Detect which cell encompasses the target text, then output its (X, Y) center coordinate. 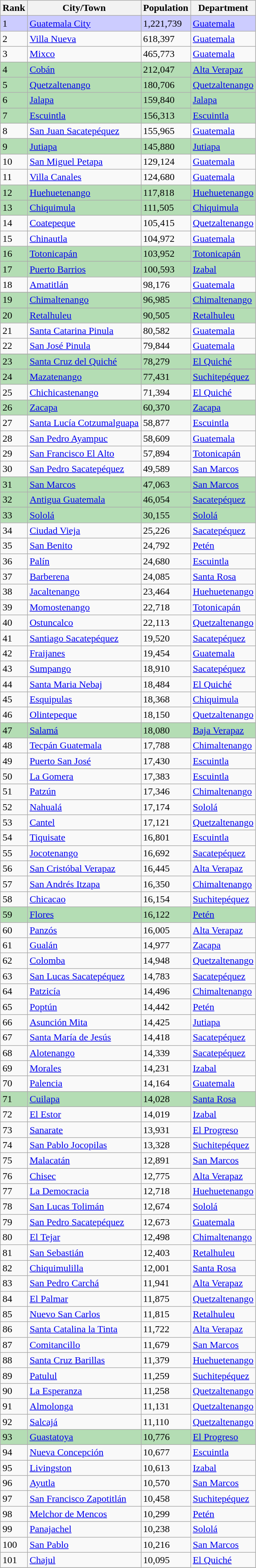
23 (14, 361)
Ostuncalco (84, 623)
11,941 (166, 1283)
117,818 (166, 193)
84 (14, 1299)
87 (14, 1345)
Department (223, 8)
12,001 (166, 1268)
30 (14, 469)
69 (14, 1068)
49,589 (166, 469)
La Democracia (84, 1191)
18 (14, 285)
24,792 (166, 546)
16,122 (166, 914)
7 (14, 115)
14,019 (166, 1114)
14,231 (166, 1068)
Salamá (84, 730)
Amatitlán (84, 285)
79 (14, 1222)
10,677 (166, 1453)
City/Town (84, 8)
33 (14, 515)
Mazatenango (84, 377)
San Miguel Petapa (84, 161)
14,948 (166, 961)
Cantel (84, 822)
124,680 (166, 177)
Villa Canales (84, 177)
Morales (84, 1068)
11,875 (166, 1299)
4 (14, 69)
Almolonga (84, 1406)
77,431 (166, 377)
18,484 (166, 684)
Palencia (84, 1084)
Rank (14, 8)
57 (14, 884)
101 (14, 1560)
Tiquisate (84, 838)
105,415 (166, 223)
71,394 (166, 392)
11,259 (166, 1375)
14,442 (166, 1007)
70 (14, 1084)
17,174 (166, 807)
46,054 (166, 500)
Malacatán (84, 1160)
20 (14, 315)
10,095 (166, 1560)
Nueva Concepción (84, 1453)
3 (14, 54)
62 (14, 961)
96 (14, 1483)
66 (14, 1022)
14,977 (166, 945)
San Pedro Ayampuc (84, 438)
Gualán (84, 945)
19 (14, 300)
16,154 (166, 899)
91 (14, 1406)
16,005 (166, 930)
94 (14, 1453)
12,674 (166, 1207)
40 (14, 623)
38 (14, 592)
15 (14, 239)
Esquipulas (84, 700)
129,124 (166, 161)
22,113 (166, 623)
83 (14, 1283)
12,403 (166, 1253)
Antigua Guatemala (84, 500)
Poptún (84, 1007)
Alotenango (84, 1053)
Guatemala City (84, 23)
Cuilapa (84, 1099)
11,258 (166, 1391)
12 (14, 193)
212,047 (166, 69)
14,418 (166, 1038)
Mixco (84, 54)
44 (14, 684)
80 (14, 1237)
60,370 (166, 407)
2 (14, 39)
14,496 (166, 992)
30,155 (166, 515)
6 (14, 100)
11,379 (166, 1360)
57,894 (166, 454)
36 (14, 561)
10 (14, 161)
27 (14, 423)
13,931 (166, 1130)
82 (14, 1268)
5 (14, 85)
46 (14, 715)
19,454 (166, 653)
San Francisco El Alto (84, 454)
98,176 (166, 285)
31 (14, 484)
80,582 (166, 331)
12,718 (166, 1191)
Patulul (84, 1375)
42 (14, 653)
Puerto San José (84, 761)
San Cristóbal Verapaz (84, 868)
1,221,739 (166, 23)
11,131 (166, 1406)
Santa Lucía Cotzumalguapa (84, 423)
Villa Nueva (84, 39)
Momostenango (84, 607)
35 (14, 546)
47,063 (166, 484)
11 (14, 177)
Nuevo San Carlos (84, 1314)
10,776 (166, 1437)
Coatepeque (84, 223)
96,985 (166, 300)
Flores (84, 914)
17,788 (166, 746)
90 (14, 1391)
16,350 (166, 884)
14,164 (166, 1084)
43 (14, 669)
99 (14, 1529)
22 (14, 346)
72 (14, 1114)
74 (14, 1145)
59 (14, 914)
54 (14, 838)
Barberena (84, 576)
1 (14, 23)
Colomba (84, 961)
49 (14, 761)
25 (14, 392)
Sanarate (84, 1130)
10,613 (166, 1468)
111,505 (166, 208)
29 (14, 454)
67 (14, 1038)
Panajachel (84, 1529)
60 (14, 930)
18,080 (166, 730)
Ayutla (84, 1483)
12,775 (166, 1176)
17,383 (166, 776)
Jocotenango (84, 853)
Panzós (84, 930)
San Andrés Itzapa (84, 884)
Ciudad Vieja (84, 530)
53 (14, 822)
18,910 (166, 669)
34 (14, 530)
78 (14, 1207)
12,498 (166, 1237)
El Estor (84, 1114)
Comitancillo (84, 1345)
Nahualá (84, 807)
Livingston (84, 1468)
18,368 (166, 700)
618,397 (166, 39)
58,877 (166, 423)
Santa María de Jesús (84, 1038)
61 (14, 945)
Chicacao (84, 899)
San Pablo Jocopilas (84, 1145)
El Tejar (84, 1237)
47 (14, 730)
Baja Verapaz (223, 730)
37 (14, 576)
San Lucas Tolimán (84, 1207)
Tecpán Guatemala (84, 746)
Patzún (84, 792)
10,458 (166, 1499)
180,706 (166, 85)
89 (14, 1375)
17 (14, 269)
41 (14, 638)
77 (14, 1191)
14,339 (166, 1053)
Asunción Mita (84, 1022)
51 (14, 792)
56 (14, 868)
159,840 (166, 100)
24,680 (166, 561)
52 (14, 807)
12,673 (166, 1222)
12,891 (166, 1160)
145,880 (166, 146)
73 (14, 1130)
Santa Cruz del Quiché (84, 361)
Olintepeque (84, 715)
76 (14, 1176)
Palín (84, 561)
24,085 (166, 576)
104,972 (166, 239)
Guastatoya (84, 1437)
10,299 (166, 1514)
95 (14, 1468)
71 (14, 1099)
Santiago Sacatepéquez (84, 638)
Chinautla (84, 239)
14,783 (166, 976)
10,238 (166, 1529)
28 (14, 438)
68 (14, 1053)
14,425 (166, 1022)
97 (14, 1499)
13 (14, 208)
16 (14, 254)
21 (14, 331)
16,801 (166, 838)
San Sebastián (84, 1253)
16,692 (166, 853)
La Gomera (84, 776)
Chajul (84, 1560)
88 (14, 1360)
50 (14, 776)
La Esperanza (84, 1391)
Puerto Barrios (84, 269)
25,226 (166, 530)
78,279 (166, 361)
65 (14, 1007)
90,505 (166, 315)
11,722 (166, 1329)
San Francisco Zapotitlán (84, 1499)
Santa Catalina la Tinta (84, 1329)
45 (14, 700)
Chisec (84, 1176)
100,593 (166, 269)
17,121 (166, 822)
11,110 (166, 1421)
San Juan Sacatepéquez (84, 131)
58,609 (166, 438)
San Lucas Sacatepéquez (84, 976)
14 (14, 223)
465,773 (166, 54)
100 (14, 1545)
18,150 (166, 715)
Cobán (84, 69)
Patzicía (84, 992)
San Benito (84, 546)
85 (14, 1314)
93 (14, 1437)
103,952 (166, 254)
Fraijanes (84, 653)
64 (14, 992)
39 (14, 607)
11,679 (166, 1345)
17,346 (166, 792)
Chiquimulilla (84, 1268)
75 (14, 1160)
81 (14, 1253)
23,464 (166, 592)
63 (14, 976)
17,430 (166, 761)
Population (166, 8)
156,313 (166, 115)
Chichicastenango (84, 392)
San Pablo (84, 1545)
55 (14, 853)
8 (14, 131)
86 (14, 1329)
48 (14, 746)
11,815 (166, 1314)
El Palmar (84, 1299)
22,718 (166, 607)
14,028 (166, 1099)
16,445 (166, 868)
San José Pinula (84, 346)
155,965 (166, 131)
26 (14, 407)
San Pedro Carchá (84, 1283)
79,844 (166, 346)
92 (14, 1421)
58 (14, 899)
10,216 (166, 1545)
10,570 (166, 1483)
Sumpango (84, 669)
19,520 (166, 638)
Melchor de Mencos (84, 1514)
Jacaltenango (84, 592)
9 (14, 146)
Santa Cruz Barillas (84, 1360)
24 (14, 377)
13,328 (166, 1145)
32 (14, 500)
Santa Maria Nebaj (84, 684)
Santa Catarina Pinula (84, 331)
98 (14, 1514)
Salcajá (84, 1421)
